Locate the cell with the specified text and output its (x, y) center coordinate. 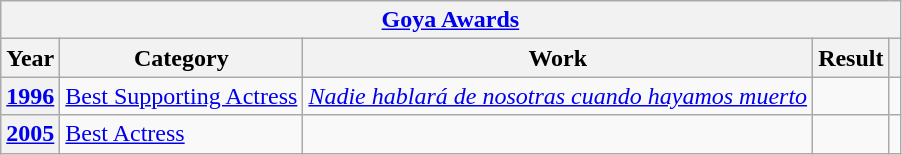
Best Supporting Actress (182, 96)
Nadie hablará de nosotras cuando hayamos muerto (558, 96)
Category (182, 58)
1996 (30, 96)
Work (558, 58)
2005 (30, 134)
Year (30, 58)
Best Actress (182, 134)
Result (851, 58)
Goya Awards (450, 20)
